Pinpoint the cell where the given text exists, returning its [X, Y] midpoint coordinate. 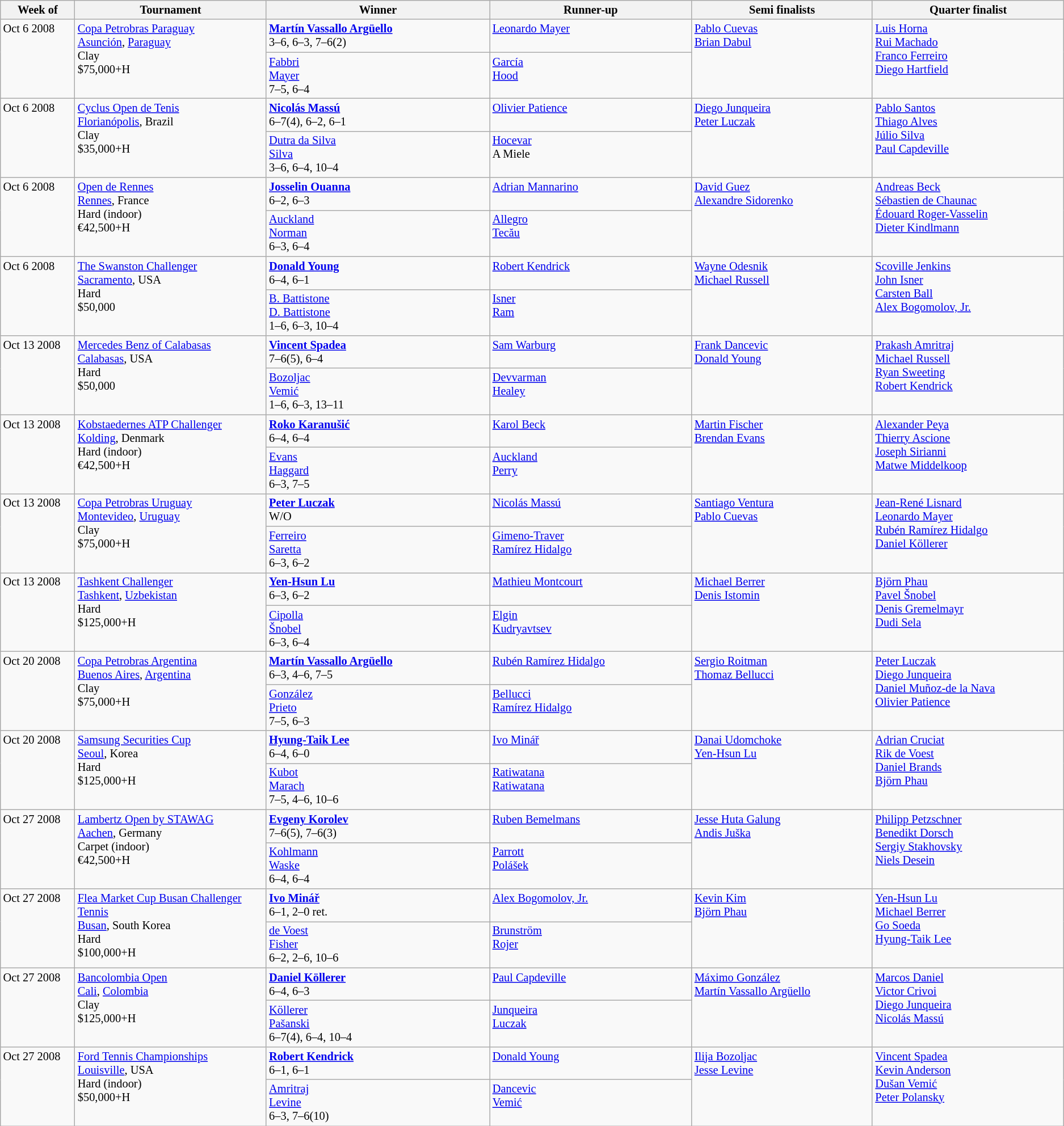
Winner [378, 10]
Köllerer Pašanski6–7(4), 6–4, 10–4 [378, 1023]
Philipp Petzschner Benedikt Dorsch Sergiy Stakhovsky Niels Desein [968, 849]
Kohlmann Waske6–4, 6–4 [378, 866]
Dancevic Vemić [591, 1103]
Peter Luczak Diego Junqueira Daniel Muñoz-de la Nava Olivier Patience [968, 691]
González Prieto7–5, 6–3 [378, 707]
Martín Vassallo Argüello6–3, 4–6, 7–5 [378, 668]
Elgin Kudryavtsev [591, 629]
Sam Warburg [591, 352]
Brunström Rojer [591, 944]
Ford Tennis Championships Louisville, USAHard (indoor)$50,000+H [170, 1086]
Vincent Spadea Kevin Anderson Dušan Vemić Peter Polansky [968, 1086]
Sergio Roitman Thomaz Bellucci [782, 691]
Daniel Köllerer6–4, 6–3 [378, 984]
Quarter finalist [968, 10]
Frank Dancevic Donald Young [782, 374]
Peter LuczakW/O [378, 510]
Yen-Hsun Lu6–3, 6–2 [378, 589]
Dutra da Silva Silva3–6, 6–4, 10–4 [378, 154]
Pablo Santos Thiago Alves Júlio Silva Paul Capdeville [968, 137]
Cipolla Šnobel6–3, 6–4 [378, 629]
Copa Petrobras UruguayMontevideo, UruguayClay$75,000+H [170, 533]
Ruben Bemelmans [591, 826]
Gimeno-Traver Ramírez Hidalgo [591, 550]
Wayne Odesnik Michael Russell [782, 296]
Ratiwatana Ratiwatana [591, 786]
de Voest Fisher6–2, 2–6, 10–6 [378, 944]
Runner-up [591, 10]
Ferreiro Saretta6–3, 6–2 [378, 550]
Björn Phau Pavel Šnobel Denis Gremelmayr Dudi Sela [968, 612]
Donald Young6–4, 6–1 [378, 273]
Bellucci Ramírez Hidalgo [591, 707]
Junqueira Luczak [591, 1023]
B. Battistone D. Battistone1–6, 6–3, 10–4 [378, 313]
Fabbri Mayer7–5, 6–4 [378, 75]
Vincent Spadea7–6(5), 6–4 [378, 352]
Olivier Patience [591, 115]
Nicolás Massú [591, 510]
Evgeny Korolev7–6(5), 7–6(3) [378, 826]
Scoville Jenkins John Isner Carsten Ball Alex Bogomolov, Jr. [968, 296]
Copa Petrobras Paraguay Asunción, ParaguayClay$75,000+H [170, 59]
Martin Fischer Brendan Evans [782, 454]
Yen-Hsun Lu Michael Berrer Go Soeda Hyung-Taik Lee [968, 928]
Hocevar A Miele [591, 154]
Rubén Ramírez Hidalgo [591, 668]
Alexander Peya Thierry Ascione Joseph Sirianni Matwe Middelkoop [968, 454]
Josselin Ouanna6–2, 6–3 [378, 194]
David Guez Alexandre Sidorenko [782, 217]
Karol Beck [591, 431]
Flea Market Cup Busan Challenger TennisBusan, South KoreaHard$100,000+H [170, 928]
Copa Petrobras Argentina Buenos Aires, ArgentinaClay$75,000+H [170, 691]
Adrian Cruciat Rik de Voest Daniel Brands Björn Phau [968, 770]
Lambertz Open by STAWAG Aachen, GermanyCarpet (indoor)€42,500+H [170, 849]
Santiago Ventura Pablo Cuevas [782, 533]
García Hood [591, 75]
Luis Horna Rui Machado Franco Ferreiro Diego Hartfield [968, 59]
Ilija Bozoljac Jesse Levine [782, 1086]
Marcos Daniel Victor Crivoi Diego Junqueira Nicolás Massú [968, 1007]
Mathieu Montcourt [591, 589]
Parrott Polášek [591, 866]
Pablo Cuevas Brian Dabul [782, 59]
Bozoljac Vemić1–6, 6–3, 13–11 [378, 391]
Donald Young [591, 1063]
Alex Bogomolov, Jr. [591, 905]
Tashkent Challenger Tashkent, UzbekistanHard$125,000+H [170, 612]
Mercedes Benz of Calabasas Calabasas, USAHard$50,000 [170, 374]
Ivo Minář [591, 747]
Auckland Norman6–3, 6–4 [378, 233]
Evans Haggard6–3, 7–5 [378, 470]
Robert Kendrick6–1, 6–1 [378, 1063]
Open de Rennes Rennes, FranceHard (indoor)€42,500+H [170, 217]
Auckland Perry [591, 470]
Danai Udomchoke Yen-Hsun Lu [782, 770]
Bancolombia Open Cali, ColombiaClay$125,000+H [170, 1007]
Máximo González Martín Vassallo Argüello [782, 1007]
Cyclus Open de Tenis Florianópolis, BrazilClay$35,000+H [170, 137]
Paul Capdeville [591, 984]
Devvarman Healey [591, 391]
Hyung-Taik Lee6–4, 6–0 [378, 747]
Michael Berrer Denis Istomin [782, 612]
Robert Kendrick [591, 273]
Adrian Mannarino [591, 194]
Nicolás Massú6–7(4), 6–2, 6–1 [378, 115]
Amritraj Levine6–3, 7–6(10) [378, 1103]
Martín Vassallo Argüello3–6, 6–3, 7–6(2) [378, 36]
Leonardo Mayer [591, 36]
Ivo Minář6–1, 2–0 ret. [378, 905]
Kevin Kim Björn Phau [782, 928]
Kubot Marach7–5, 4–6, 10–6 [378, 786]
Prakash Amritraj Michael Russell Ryan Sweeting Robert Kendrick [968, 374]
Diego Junqueira Peter Luczak [782, 137]
Andreas Beck Sébastien de Chaunac Édouard Roger-Vasselin Dieter Kindlmann [968, 217]
Jean-René Lisnard Leonardo Mayer Rubén Ramírez Hidalgo Daniel Köllerer [968, 533]
Kobstaedernes ATP Challenger Kolding, DenmarkHard (indoor)€42,500+H [170, 454]
The Swanston ChallengerSacramento, USAHard$50,000 [170, 296]
Week of [37, 10]
Samsung Securities Cup Seoul, KoreaHard$125,000+H [170, 770]
Tournament [170, 10]
Jesse Huta Galung Andis Juška [782, 849]
Isner Ram [591, 313]
Roko Karanušić6–4, 6–4 [378, 431]
Semi finalists [782, 10]
Allegro Tecău [591, 233]
